From the cell containing the given text, extract its center point as [X, Y] coordinate. 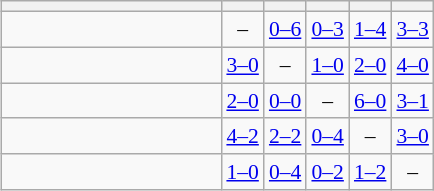
1–4 [370, 29]
4–2 [242, 136]
0–0 [286, 101]
3–1 [412, 101]
4–0 [412, 65]
2–2 [286, 136]
0–2 [328, 172]
0–6 [286, 29]
3–3 [412, 29]
6–0 [370, 101]
0–3 [328, 29]
1–2 [370, 172]
